For the text-containing cell, return its midpoint in (x, y) coordinate format. 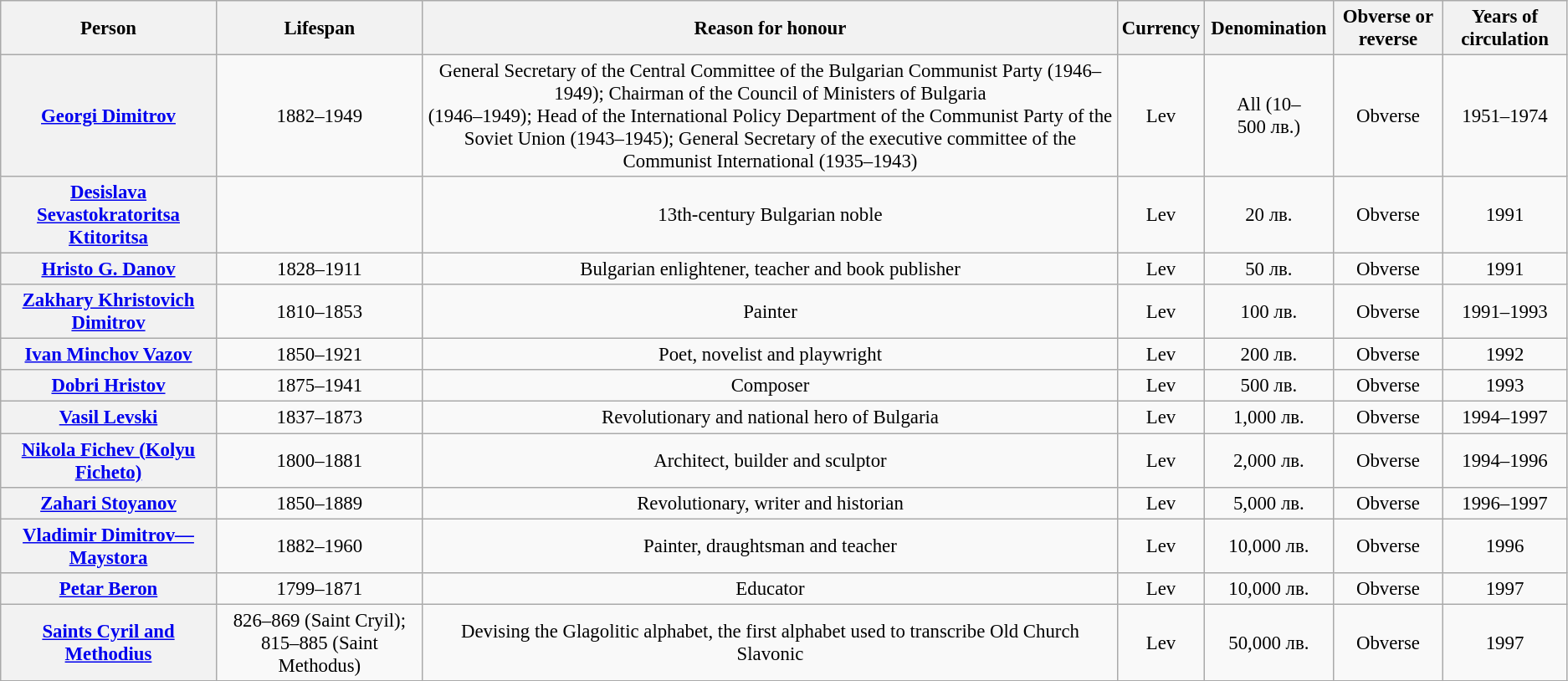
1850–1921 (320, 355)
Person (109, 28)
Painter, draughtsman and teacher (770, 545)
Poet, novelist and playwright (770, 355)
1799–1871 (320, 588)
5,000 лв. (1268, 503)
Lifespan (320, 28)
50,000 лв. (1268, 643)
Bulgarian enlightener, teacher and book publisher (770, 269)
Zakhary Khristovich Dimitrov (109, 311)
1875–1941 (320, 386)
Ivan Minchov Vazov (109, 355)
1837–1873 (320, 417)
Petar Beron (109, 588)
1991–1993 (1505, 311)
1996–1997 (1505, 503)
1994–1996 (1505, 460)
Composer (770, 386)
Denomination (1268, 28)
1993 (1505, 386)
100 лв. (1268, 311)
1800–1881 (320, 460)
13th-century Bulgarian noble (770, 215)
Reason for honour (770, 28)
Currency (1161, 28)
Saints Cyril and Methodius (109, 643)
Vladimir Dimitrov—Maystora (109, 545)
826–869 (Saint Cryil); 815–885 (Saint Methodus) (320, 643)
Hristo G. Danov (109, 269)
1882–1960 (320, 545)
1,000 лв. (1268, 417)
Devising the Glagolitic alphabet, the first alphabet used to transcribe Old Church Slavonic (770, 643)
Revolutionary, writer and historian (770, 503)
Nikola Fichev (Kolyu Ficheto) (109, 460)
1882–1949 (320, 116)
Obverse or reverse (1387, 28)
Revolutionary and national hero of Bulgaria (770, 417)
Dobri Hristov (109, 386)
50 лв. (1268, 269)
200 лв. (1268, 355)
Architect, builder and sculptor (770, 460)
20 лв. (1268, 215)
Educator (770, 588)
Years of circulation (1505, 28)
Desislava Sevastokratoritsa Ktitoritsa (109, 215)
1996 (1505, 545)
1850–1889 (320, 503)
500 лв. (1268, 386)
2,000 лв. (1268, 460)
All (10–500 лв.) (1268, 116)
1994–1997 (1505, 417)
Painter (770, 311)
Georgi Dimitrov (109, 116)
1810–1853 (320, 311)
1828–1911 (320, 269)
Zahari Stoyanov (109, 503)
1992 (1505, 355)
1951–1974 (1505, 116)
Vasil Levski (109, 417)
